From the cell containing the given text, extract its center point as [X, Y] coordinate. 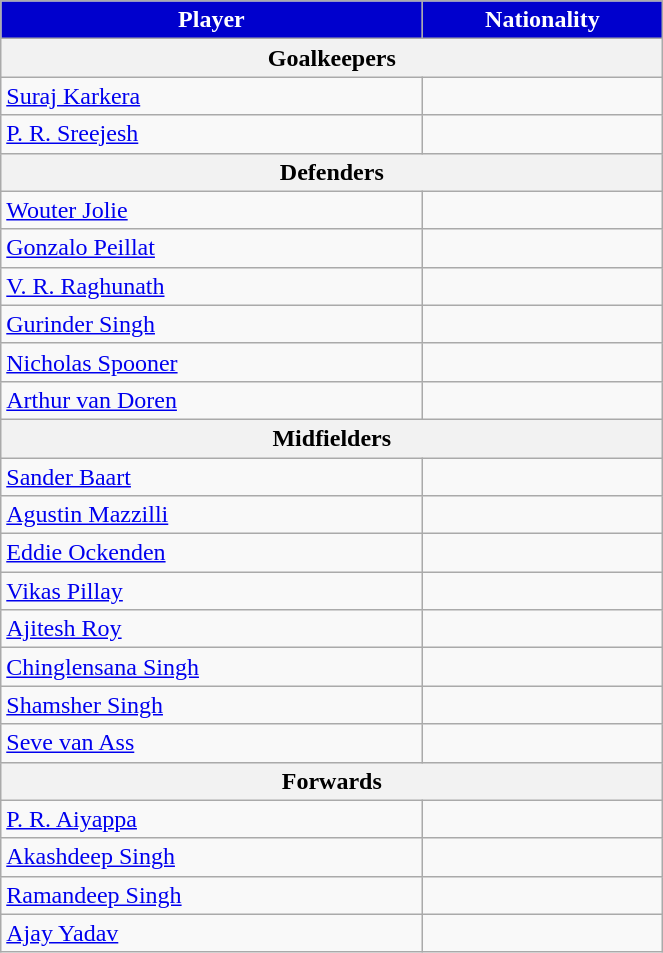
Defenders [332, 172]
Agustin Mazzilli [212, 515]
Ajitesh Roy [212, 629]
Nationality [542, 20]
Forwards [332, 781]
Midfielders [332, 438]
Suraj Karkera [212, 96]
Shamsher Singh [212, 705]
Player [212, 20]
Seve van Ass [212, 743]
Akashdeep Singh [212, 857]
Arthur van Doren [212, 400]
Chinglensana Singh [212, 667]
Vikas Pillay [212, 591]
Ramandeep Singh [212, 895]
P. R. Sreejesh [212, 134]
Nicholas Spooner [212, 362]
Gurinder Singh [212, 324]
Ajay Yadav [212, 933]
Sander Baart [212, 477]
V. R. Raghunath [212, 286]
Goalkeepers [332, 58]
Gonzalo Peillat [212, 248]
Eddie Ockenden [212, 553]
Wouter Jolie [212, 210]
P. R. Aiyappa [212, 819]
